Identify which cell holds the provided text, then report its (x, y) central coordinate. 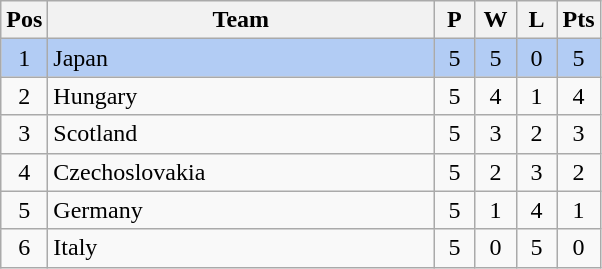
Germany (241, 210)
Japan (241, 58)
L (536, 20)
Italy (241, 248)
6 (24, 248)
P (454, 20)
Pos (24, 20)
Scotland (241, 134)
W (496, 20)
Hungary (241, 96)
Czechoslovakia (241, 172)
Pts (578, 20)
Team (241, 20)
